For the text-containing cell, return its midpoint in (X, Y) coordinate format. 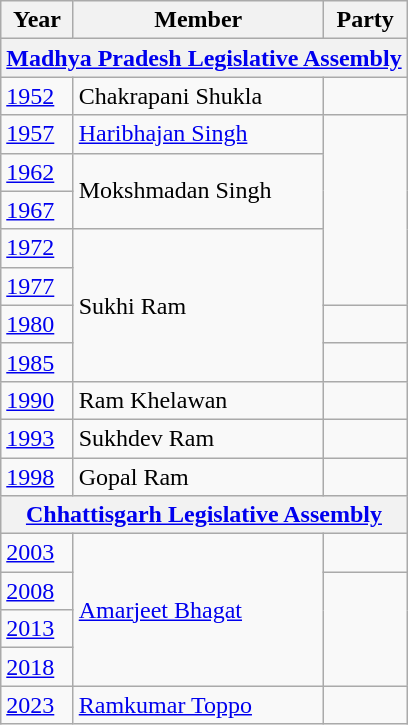
2018 (37, 667)
2013 (37, 629)
Sukhdev Ram (198, 438)
1972 (37, 248)
1998 (37, 477)
1990 (37, 400)
2003 (37, 553)
2008 (37, 591)
Amarjeet Bhagat (198, 610)
Haribhajan Singh (198, 134)
Gopal Ram (198, 477)
Chhattisgarh Legislative Assembly (204, 515)
1967 (37, 210)
1977 (37, 286)
Mokshmadan Singh (198, 191)
Sukhi Ram (198, 305)
1962 (37, 172)
1957 (37, 134)
2023 (37, 705)
1952 (37, 96)
Ramkumar Toppo (198, 705)
1980 (37, 324)
1985 (37, 362)
Chakrapani Shukla (198, 96)
Party (365, 20)
Member (198, 20)
Madhya Pradesh Legislative Assembly (204, 58)
Ram Khelawan (198, 400)
1993 (37, 438)
Year (37, 20)
